Capture the cell that displays the provided text and extract its (X, Y) central coordinate. 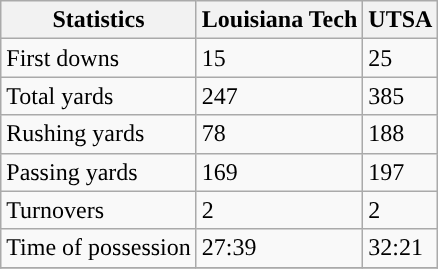
Turnovers (99, 210)
UTSA (400, 20)
197 (400, 172)
27:39 (279, 248)
169 (279, 172)
32:21 (400, 248)
188 (400, 134)
Time of possession (99, 248)
First downs (99, 58)
78 (279, 134)
Statistics (99, 20)
15 (279, 58)
Louisiana Tech (279, 20)
Rushing yards (99, 134)
25 (400, 58)
Passing yards (99, 172)
Total yards (99, 96)
385 (400, 96)
247 (279, 96)
